For the text-containing cell, return its midpoint in [x, y] coordinate format. 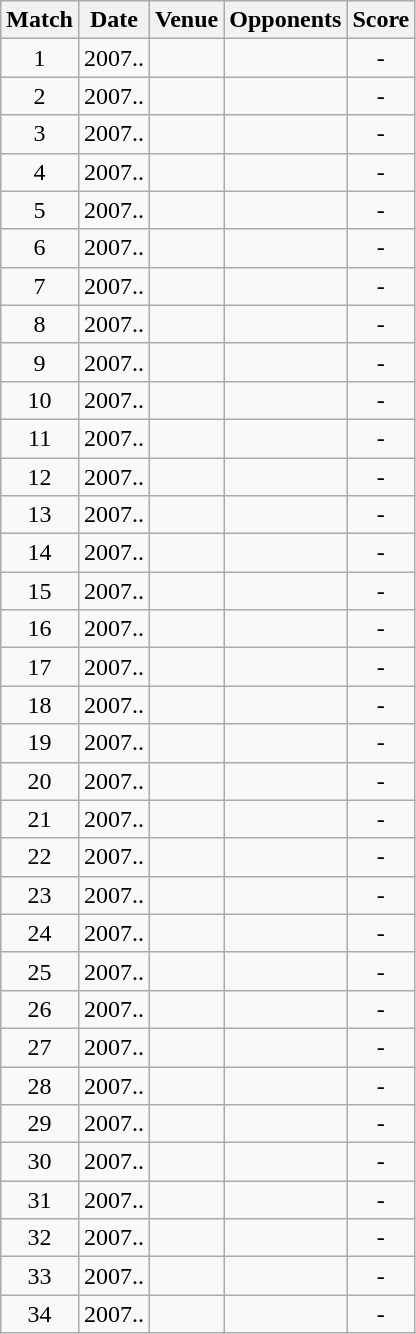
30 [40, 1162]
2 [40, 96]
4 [40, 172]
6 [40, 248]
13 [40, 515]
Date [114, 20]
31 [40, 1200]
15 [40, 591]
5 [40, 210]
34 [40, 1314]
32 [40, 1238]
18 [40, 705]
Match [40, 20]
33 [40, 1276]
9 [40, 362]
7 [40, 286]
19 [40, 743]
11 [40, 438]
3 [40, 134]
24 [40, 933]
1 [40, 58]
14 [40, 553]
Opponents [286, 20]
25 [40, 971]
12 [40, 477]
Venue [187, 20]
16 [40, 629]
22 [40, 857]
28 [40, 1085]
21 [40, 819]
10 [40, 400]
26 [40, 1009]
17 [40, 667]
Score [381, 20]
23 [40, 895]
29 [40, 1124]
27 [40, 1047]
20 [40, 781]
8 [40, 324]
